Identify which cell holds the provided text, then report its [X, Y] central coordinate. 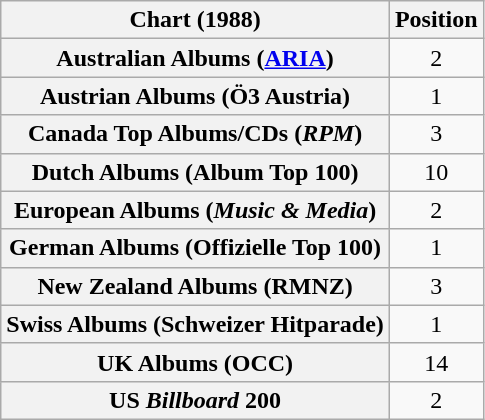
Australian Albums (ARIA) [196, 58]
Position [436, 20]
14 [436, 362]
US Billboard 200 [196, 400]
European Albums (Music & Media) [196, 210]
UK Albums (OCC) [196, 362]
Canada Top Albums/CDs (RPM) [196, 134]
Swiss Albums (Schweizer Hitparade) [196, 324]
New Zealand Albums (RMNZ) [196, 286]
Chart (1988) [196, 20]
10 [436, 172]
German Albums (Offizielle Top 100) [196, 248]
Dutch Albums (Album Top 100) [196, 172]
Austrian Albums (Ö3 Austria) [196, 96]
